Output the (X, Y) coordinate of the center of the cell containing the given text.  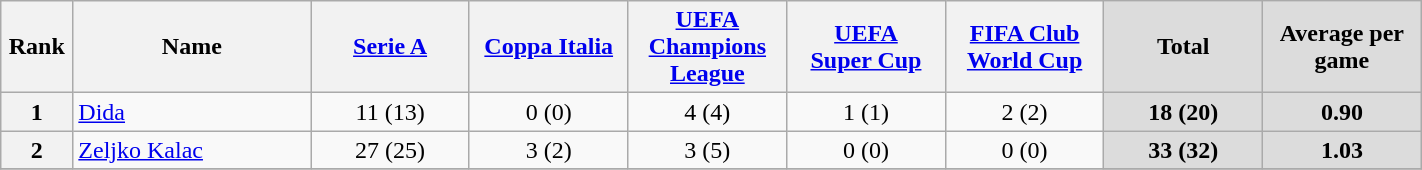
33 (32) (1184, 150)
Dida (192, 112)
2 (37, 150)
2 (2) (1024, 112)
Name (192, 47)
1 (1) (866, 112)
UEFASuper Cup (866, 47)
Zeljko Kalac (192, 150)
0.90 (1342, 112)
3 (5) (708, 150)
3 (2) (548, 150)
Total (1184, 47)
Coppa Italia (548, 47)
Serie A (390, 47)
4 (4) (708, 112)
UEFAChampions League (708, 47)
Rank (37, 47)
1 (37, 112)
27 (25) (390, 150)
18 (20) (1184, 112)
11 (13) (390, 112)
1.03 (1342, 150)
FIFA Club World Cup (1024, 47)
Average per game (1342, 47)
